Find where the given text appears and provide that cell's center as [x, y] coordinate. 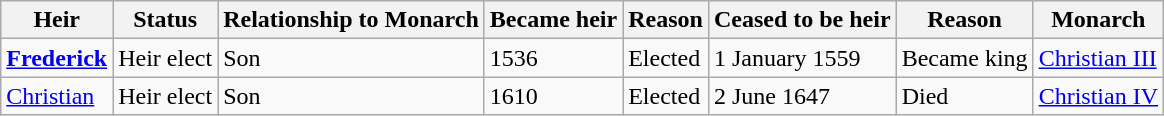
1 January 1559 [802, 58]
Monarch [1098, 20]
1610 [553, 96]
Relationship to Monarch [352, 20]
Became heir [553, 20]
Heir [57, 20]
2 June 1647 [802, 96]
Christian III [1098, 58]
Frederick [57, 58]
Died [964, 96]
Christian [57, 96]
Ceased to be heir [802, 20]
1536 [553, 58]
Christian IV [1098, 96]
Became king [964, 58]
Status [166, 20]
